Identify which cell holds the provided text, then report its [x, y] central coordinate. 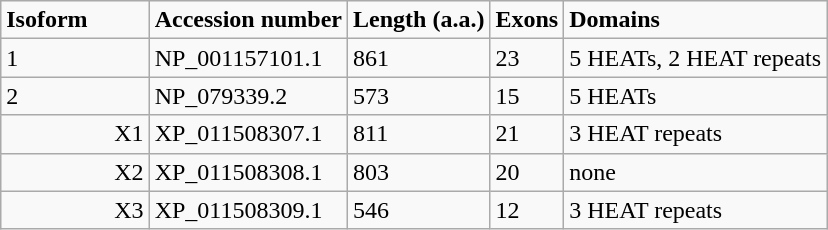
20 [527, 172]
Isoform [75, 20]
X2 [75, 172]
1 [75, 58]
15 [527, 96]
XP_011508307.1 [248, 134]
X3 [75, 210]
NP_001157101.1 [248, 58]
12 [527, 210]
21 [527, 134]
2 [75, 96]
XP_011508309.1 [248, 210]
5 HEATs [696, 96]
NP_079339.2 [248, 96]
23 [527, 58]
811 [419, 134]
573 [419, 96]
X1 [75, 134]
Length (a.a.) [419, 20]
Domains [696, 20]
XP_011508308.1 [248, 172]
none [696, 172]
5 HEATs, 2 HEAT repeats [696, 58]
Exons [527, 20]
803 [419, 172]
546 [419, 210]
861 [419, 58]
Accession number [248, 20]
